Pinpoint the cell where the given text exists, returning its [X, Y] midpoint coordinate. 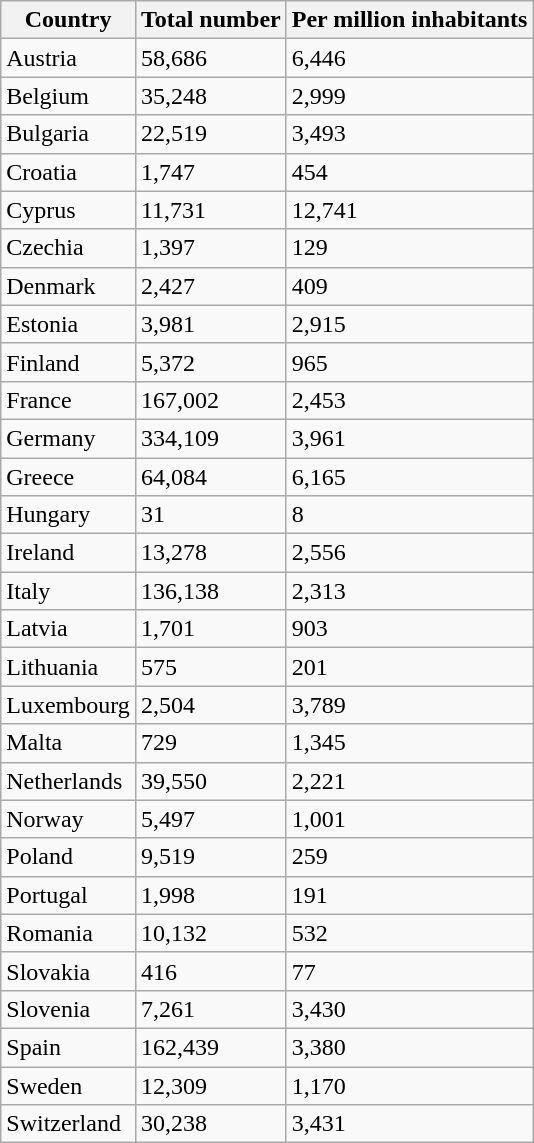
Bulgaria [68, 134]
1,701 [210, 629]
35,248 [210, 96]
Romania [68, 933]
Malta [68, 743]
7,261 [210, 1009]
Austria [68, 58]
6,446 [410, 58]
Germany [68, 438]
5,372 [210, 362]
Greece [68, 477]
416 [210, 971]
6,165 [410, 477]
Sweden [68, 1085]
2,999 [410, 96]
Hungary [68, 515]
3,961 [410, 438]
Czechia [68, 248]
30,238 [210, 1124]
259 [410, 857]
2,221 [410, 781]
Cyprus [68, 210]
3,981 [210, 324]
903 [410, 629]
Croatia [68, 172]
Total number [210, 20]
167,002 [210, 400]
Per million inhabitants [410, 20]
12,309 [210, 1085]
334,109 [210, 438]
France [68, 400]
2,453 [410, 400]
Spain [68, 1047]
Italy [68, 591]
3,380 [410, 1047]
11,731 [210, 210]
1,001 [410, 819]
Latvia [68, 629]
129 [410, 248]
2,504 [210, 705]
Ireland [68, 553]
1,170 [410, 1085]
532 [410, 933]
Slovakia [68, 971]
Country [68, 20]
12,741 [410, 210]
1,747 [210, 172]
58,686 [210, 58]
39,550 [210, 781]
Finland [68, 362]
3,430 [410, 1009]
136,138 [210, 591]
Norway [68, 819]
2,313 [410, 591]
965 [410, 362]
Lithuania [68, 667]
Luxembourg [68, 705]
Portugal [68, 895]
1,998 [210, 895]
201 [410, 667]
13,278 [210, 553]
Denmark [68, 286]
10,132 [210, 933]
162,439 [210, 1047]
3,493 [410, 134]
64,084 [210, 477]
3,789 [410, 705]
575 [210, 667]
5,497 [210, 819]
9,519 [210, 857]
409 [410, 286]
Poland [68, 857]
2,427 [210, 286]
2,556 [410, 553]
Netherlands [68, 781]
Slovenia [68, 1009]
22,519 [210, 134]
Belgium [68, 96]
1,397 [210, 248]
Switzerland [68, 1124]
454 [410, 172]
Estonia [68, 324]
8 [410, 515]
729 [210, 743]
2,915 [410, 324]
3,431 [410, 1124]
31 [210, 515]
1,345 [410, 743]
77 [410, 971]
191 [410, 895]
